Determine the (x, y) coordinate at the center of the cell enclosing the given text.  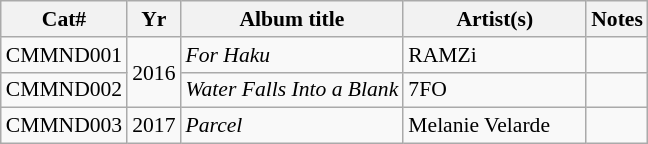
RAMZi (494, 55)
Water Falls Into a Blank (292, 90)
Album title (292, 19)
Artist(s) (494, 19)
CMMND001 (64, 55)
2017 (154, 126)
Melanie Velarde (494, 126)
Yr (154, 19)
CMMND002 (64, 90)
2016 (154, 72)
Notes (617, 19)
For Haku (292, 55)
Parcel (292, 126)
Cat# (64, 19)
CMMND003 (64, 126)
7FO (494, 90)
